Pinpoint the cell where the given text exists, returning its [X, Y] midpoint coordinate. 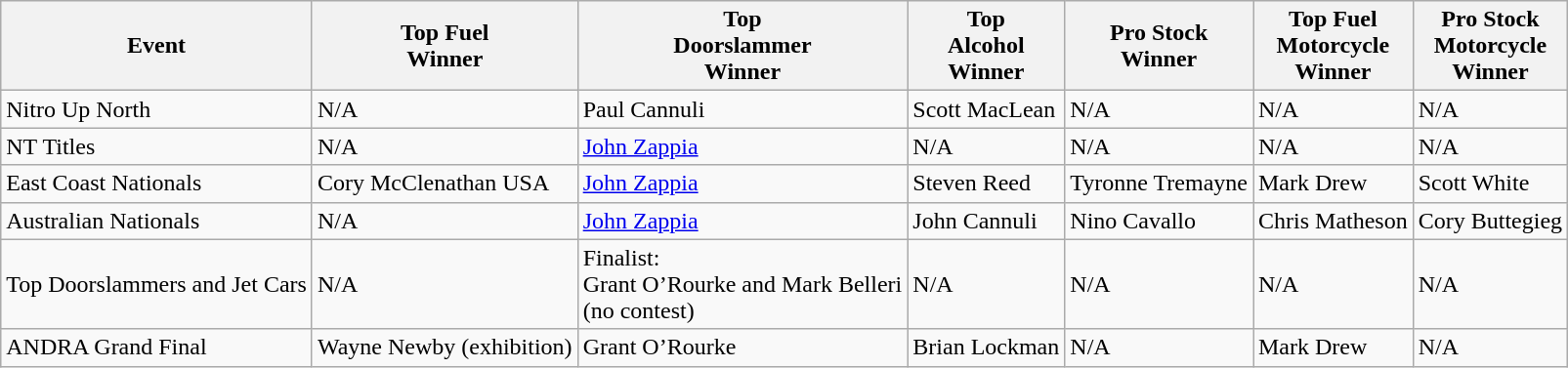
Wayne Newby (exhibition) [445, 348]
Tyronne Tremayne [1159, 184]
Top FuelMotorcycleWinner [1333, 46]
Chris Matheson [1333, 221]
Event [156, 46]
Brian Lockman [987, 348]
Grant O’Rourke [742, 348]
Nino Cavallo [1159, 221]
NT Titles [156, 146]
Top Doorslammers and Jet Cars [156, 284]
Cory Buttegieg [1490, 221]
Cory McClenathan USA [445, 184]
Finalist:Grant O’Rourke and Mark Belleri(no contest) [742, 284]
Nitro Up North [156, 109]
Steven Reed [987, 184]
Pro StockMotorcycleWinner [1490, 46]
Australian Nationals [156, 221]
East Coast Nationals [156, 184]
Paul Cannuli [742, 109]
TopAlcoholWinner [987, 46]
Scott MacLean [987, 109]
Scott White [1490, 184]
Top FuelWinner [445, 46]
Pro StockWinner [1159, 46]
ANDRA Grand Final [156, 348]
TopDoorslammerWinner [742, 46]
John Cannuli [987, 221]
